Identify which cell holds the provided text, then report its [x, y] central coordinate. 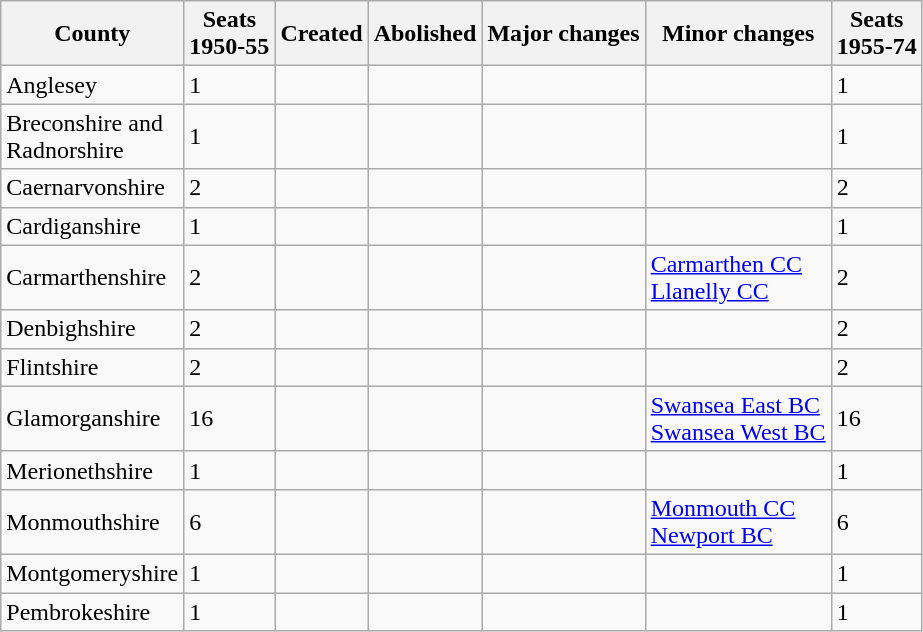
County [92, 34]
Abolished [425, 34]
Seats1955-74 [876, 34]
Flintshire [92, 367]
Denbighshire [92, 329]
Seats1950-55 [230, 34]
Caernarvonshire [92, 188]
Anglesey [92, 85]
Monmouthshire [92, 522]
Glamorganshire [92, 418]
Carmarthen CCLlanelly CC [738, 278]
Pembrokeshire [92, 611]
Minor changes [738, 34]
Monmouth CCNewport BC [738, 522]
Cardiganshire [92, 226]
Created [322, 34]
Merionethshire [92, 470]
Major changes [564, 34]
Swansea East BCSwansea West BC [738, 418]
Montgomeryshire [92, 573]
Breconshire andRadnorshire [92, 136]
Carmarthenshire [92, 278]
